Extract the [X, Y] coordinate from the center of the cell holding the provided text.  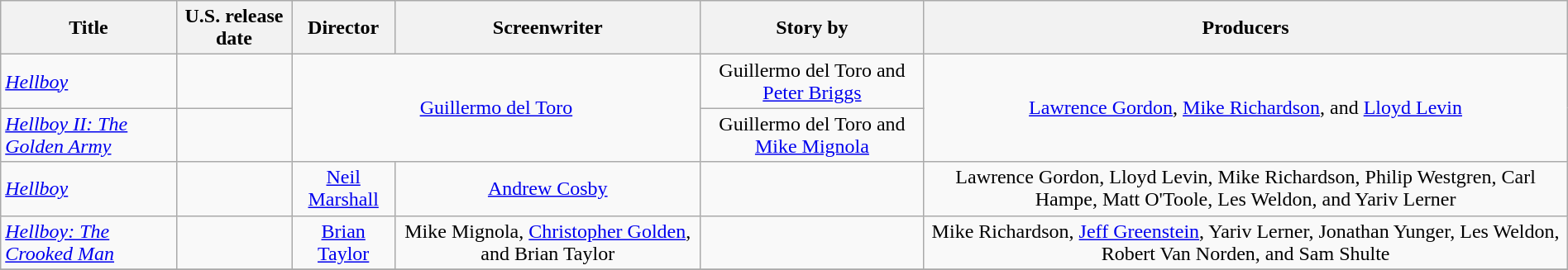
Neil Marshall [344, 188]
U.S. release date [234, 28]
Guillermo del Toro and Mike Mignola [812, 135]
Hellboy: The Crooked Man [88, 243]
Director [344, 28]
Title [88, 28]
Brian Taylor [344, 243]
Guillermo del Toro and Peter Briggs [812, 81]
Mike Mignola, Christopher Golden, and Brian Taylor [547, 243]
Guillermo del Toro [496, 108]
Screenwriter [547, 28]
Lawrence Gordon, Lloyd Levin, Mike Richardson, Philip Westgren, Carl Hampe, Matt O'Toole, Les Weldon, and Yariv Lerner [1245, 188]
Producers [1245, 28]
Lawrence Gordon, Mike Richardson, and Lloyd Levin [1245, 108]
Story by [812, 28]
Andrew Cosby [547, 188]
Hellboy II: The Golden Army [88, 135]
Mike Richardson, Jeff Greenstein, Yariv Lerner, Jonathan Yunger, Les Weldon, Robert Van Norden, and Sam Shulte [1245, 243]
